Determine the (x, y) coordinate at the center of the cell enclosing the given text.  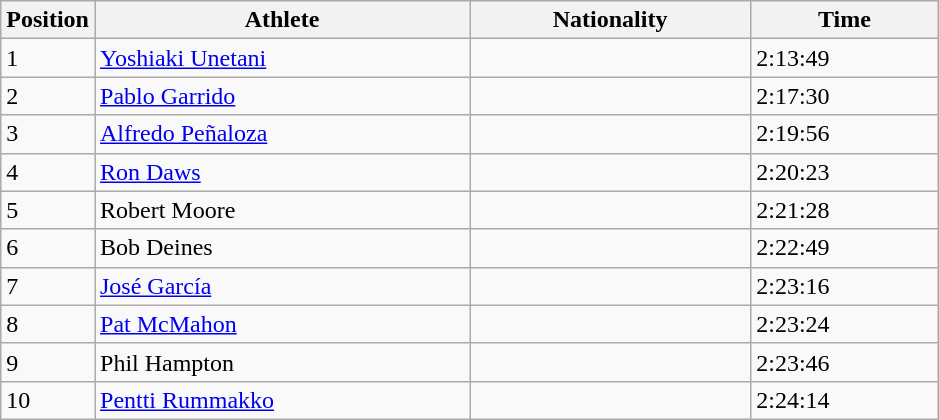
Athlete (282, 20)
6 (48, 248)
Position (48, 20)
José García (282, 286)
2:23:24 (845, 324)
2 (48, 96)
Yoshiaki Unetani (282, 58)
Pablo Garrido (282, 96)
Pentti Rummakko (282, 400)
Ron Daws (282, 172)
Robert Moore (282, 210)
2:19:56 (845, 134)
9 (48, 362)
3 (48, 134)
2:13:49 (845, 58)
Phil Hampton (282, 362)
Nationality (610, 20)
4 (48, 172)
8 (48, 324)
Time (845, 20)
2:21:28 (845, 210)
Pat McMahon (282, 324)
Alfredo Peñaloza (282, 134)
2:20:23 (845, 172)
5 (48, 210)
2:22:49 (845, 248)
1 (48, 58)
2:17:30 (845, 96)
2:24:14 (845, 400)
Bob Deines (282, 248)
10 (48, 400)
7 (48, 286)
2:23:16 (845, 286)
2:23:46 (845, 362)
